Search for the cell housing the specified text and yield its (x, y) center coordinate. 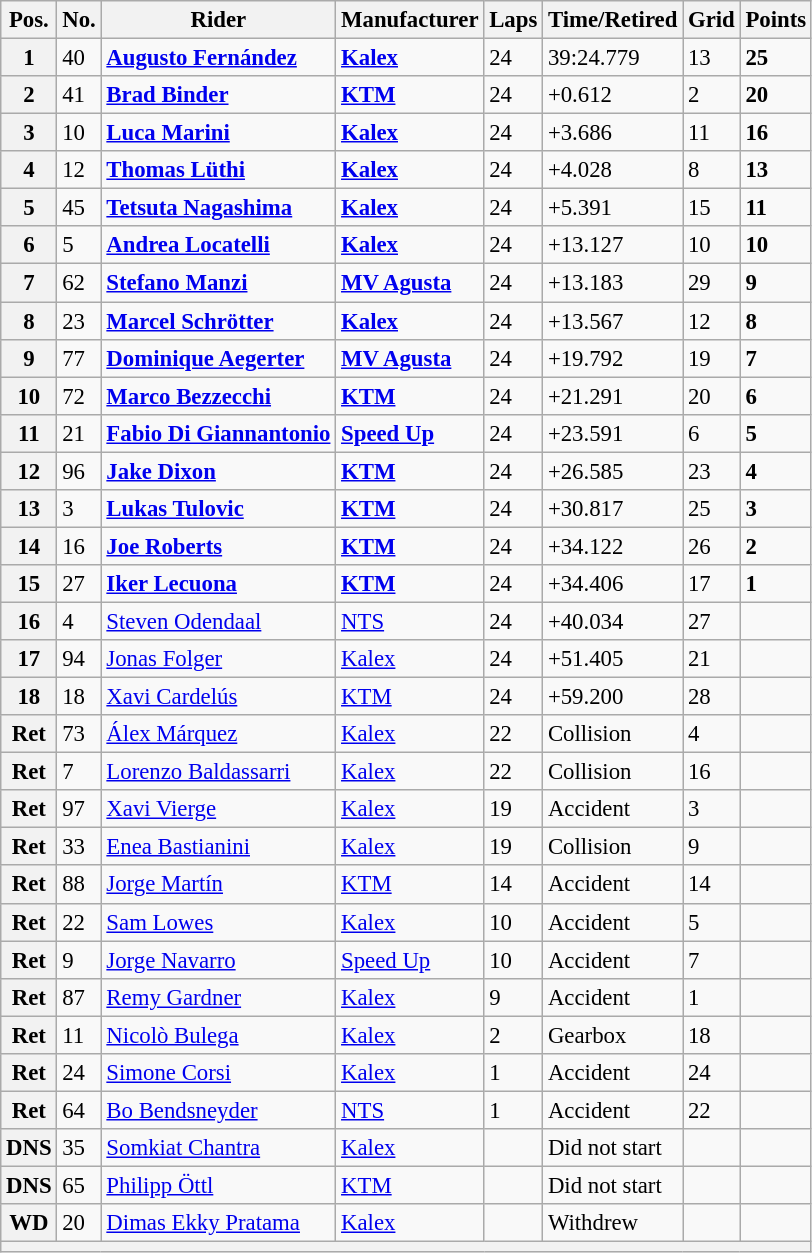
Enea Bastianini (218, 847)
Sam Lowes (218, 922)
Bo Bendsneyder (218, 1110)
Dimas Ekky Pratama (218, 1223)
Withdrew (613, 1223)
Nicolò Bulega (218, 1035)
97 (79, 809)
+13.183 (613, 283)
+3.686 (613, 133)
Thomas Lüthi (218, 170)
No. (79, 20)
94 (79, 659)
Fabio Di Giannantonio (218, 433)
Laps (514, 20)
96 (79, 471)
Grid (712, 20)
Pos. (29, 20)
Steven Odendaal (218, 621)
+5.391 (613, 208)
+21.291 (613, 396)
Simone Corsi (218, 1073)
Álex Márquez (218, 734)
Jorge Navarro (218, 960)
+19.792 (613, 358)
Points (776, 20)
Tetsuta Nagashima (218, 208)
+40.034 (613, 621)
Luca Marini (218, 133)
Gearbox (613, 1035)
Somkiat Chantra (218, 1148)
29 (712, 283)
73 (79, 734)
+26.585 (613, 471)
88 (79, 885)
Rider (218, 20)
+23.591 (613, 433)
40 (79, 58)
26 (712, 546)
Remy Gardner (218, 997)
+0.612 (613, 95)
Andrea Locatelli (218, 245)
Brad Binder (218, 95)
65 (79, 1185)
Augusto Fernández (218, 58)
41 (79, 95)
Iker Lecuona (218, 584)
45 (79, 208)
WD (29, 1223)
33 (79, 847)
64 (79, 1110)
Jonas Folger (218, 659)
+13.567 (613, 321)
Stefano Manzi (218, 283)
35 (79, 1148)
+34.406 (613, 584)
+13.127 (613, 245)
+34.122 (613, 546)
Joe Roberts (218, 546)
28 (712, 697)
Lukas Tulovic (218, 509)
+4.028 (613, 170)
Marcel Schrötter (218, 321)
+59.200 (613, 697)
Jorge Martín (218, 885)
Manufacturer (410, 20)
39:24.779 (613, 58)
Time/Retired (613, 20)
Lorenzo Baldassarri (218, 772)
Philipp Öttl (218, 1185)
77 (79, 358)
Xavi Cardelús (218, 697)
Marco Bezzecchi (218, 396)
72 (79, 396)
87 (79, 997)
+30.817 (613, 509)
Jake Dixon (218, 471)
Dominique Aegerter (218, 358)
+51.405 (613, 659)
62 (79, 283)
Xavi Vierge (218, 809)
